Find where the given text appears and provide that cell's center as [x, y] coordinate. 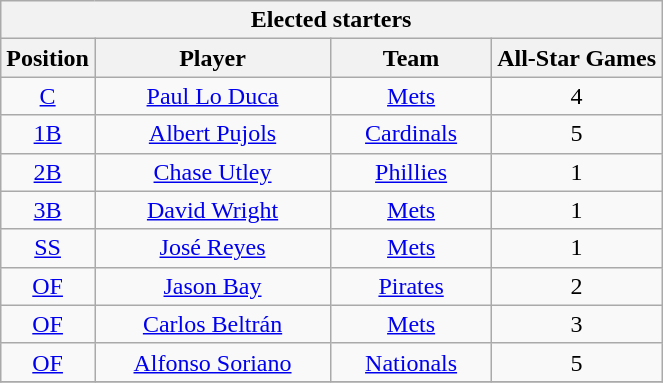
Paul Lo Duca [212, 96]
Pirates [412, 286]
3B [48, 210]
Team [412, 58]
Phillies [412, 172]
Position [48, 58]
1B [48, 134]
C [48, 96]
Cardinals [412, 134]
Player [212, 58]
All-Star Games [577, 58]
2B [48, 172]
Chase Utley [212, 172]
David Wright [212, 210]
Alfonso Soriano [212, 362]
SS [48, 248]
2 [577, 286]
4 [577, 96]
Elected starters [332, 20]
Jason Bay [212, 286]
3 [577, 324]
Albert Pujols [212, 134]
José Reyes [212, 248]
Nationals [412, 362]
Carlos Beltrán [212, 324]
